Determine the [x, y] coordinate at the center of the cell enclosing the given text.  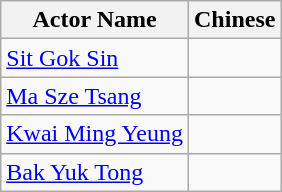
Chinese [235, 20]
Sit Gok Sin [95, 58]
Ma Sze Tsang [95, 96]
Actor Name [95, 20]
Kwai Ming Yeung [95, 134]
Bak Yuk Tong [95, 172]
